Scan for the cell matching the given text and deliver its [X, Y] coordinate at center. 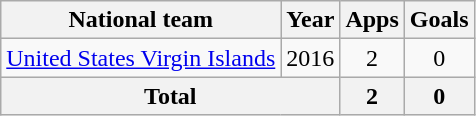
National team [141, 20]
Total [170, 96]
Year [310, 20]
Apps [372, 20]
United States Virgin Islands [141, 58]
2016 [310, 58]
Goals [439, 20]
